Return [x, y] of the center of cell containing provided text 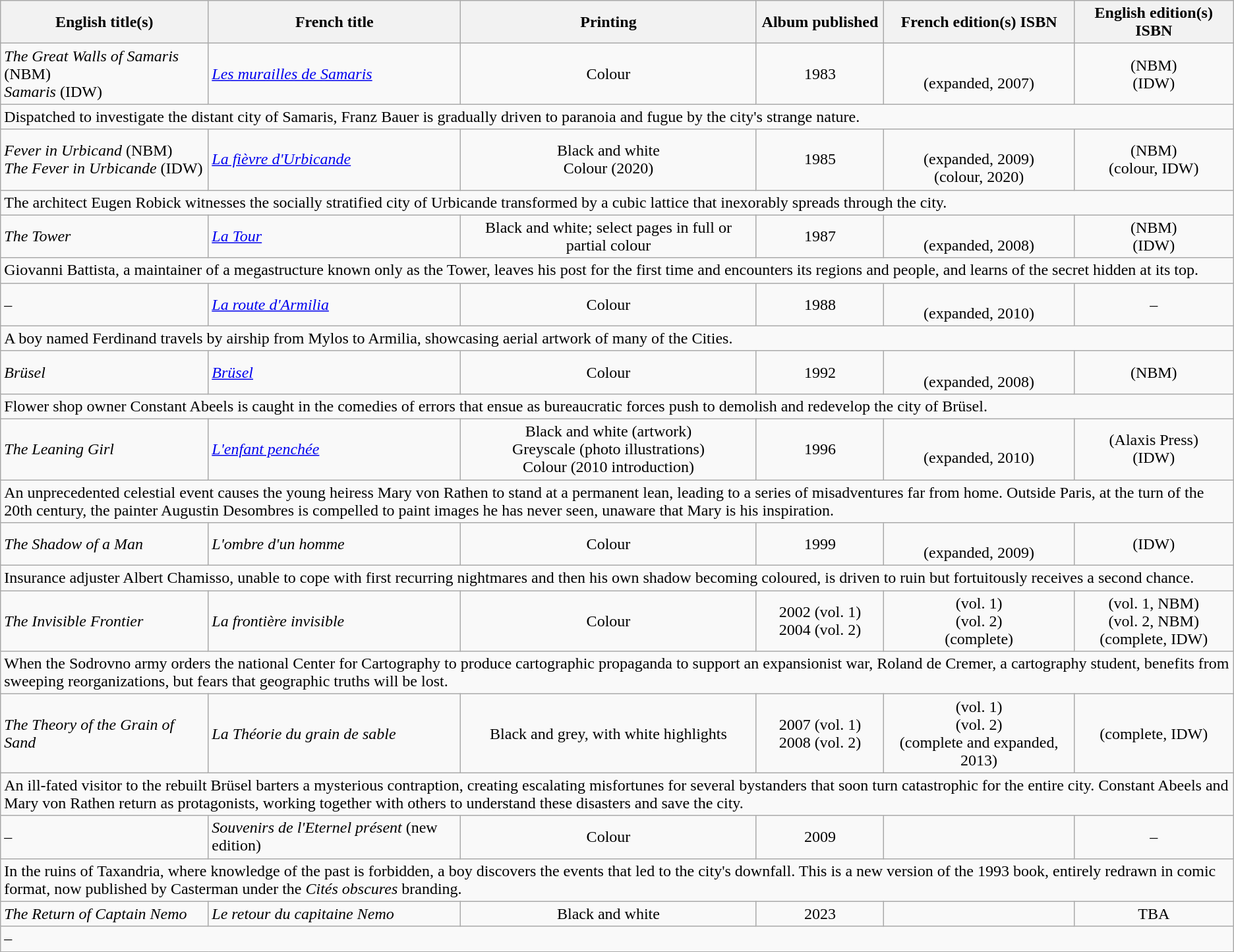
La route d'Armilia [335, 305]
The Return of Captain Nemo [104, 914]
Album published [820, 22]
TBA [1154, 914]
2009 [820, 837]
La Tour [335, 236]
The Great Walls of Samaris (NBM)Samaris (IDW) [104, 74]
1988 [820, 305]
1999 [820, 545]
The Shadow of a Man [104, 545]
La frontière invisible [335, 621]
(expanded, 2009) (colour, 2020) [979, 160]
Black and whiteColour (2020) [608, 160]
1996 [820, 449]
La fièvre d'Urbicande [335, 160]
(vol. 1, NBM) (vol. 2, NBM) (complete, IDW) [1154, 621]
A boy named Ferdinand travels by airship from Mylos to Armilia, showcasing aerial artwork of many of the Cities. [617, 338]
1985 [820, 160]
The Leaning Girl [104, 449]
L'ombre d'un homme [335, 545]
(expanded, 2007) [979, 74]
(IDW) [1154, 545]
(NBM) (colour, IDW) [1154, 160]
L'enfant penchée [335, 449]
French edition(s) ISBN [979, 22]
Le retour du capitaine Nemo [335, 914]
The Tower [104, 236]
1987 [820, 236]
(expanded, 2009) [979, 545]
(Alaxis Press) (IDW) [1154, 449]
The Theory of the Grain of Sand [104, 733]
Les murailles de Samaris [335, 74]
The Invisible Frontier [104, 621]
Black and grey, with white highlights [608, 733]
2007 (vol. 1)2008 (vol. 2) [820, 733]
Black and white [608, 914]
2002 (vol. 1)2004 (vol. 2) [820, 621]
English title(s) [104, 22]
Printing [608, 22]
(NBM) [1154, 372]
1983 [820, 74]
1992 [820, 372]
(vol. 1) (vol. 2) (complete) [979, 621]
French title [335, 22]
Dispatched to investigate the distant city of Samaris, Franz Bauer is gradually driven to paranoia and fugue by the city's strange nature. [617, 117]
Fever in Urbicand (NBM)The Fever in Urbicande (IDW) [104, 160]
2023 [820, 914]
Black and white; select pages in full or partial colour [608, 236]
Souvenirs de l'Eternel présent (new edition) [335, 837]
Black and white (artwork)Greyscale (photo illustrations)Colour (2010 introduction) [608, 449]
English edition(s) ISBN [1154, 22]
(vol. 1) (vol. 2) (complete and expanded, 2013) [979, 733]
La Théorie du grain de sable [335, 733]
(complete, IDW) [1154, 733]
